Return (X, Y) of the center of cell containing provided text 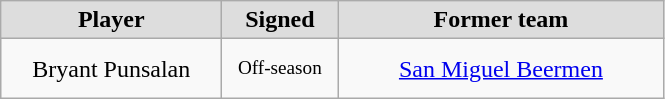
Signed (280, 20)
San Miguel Beermen (501, 69)
Off-season (280, 69)
Former team (501, 20)
Player (112, 20)
Bryant Punsalan (112, 69)
